Output the (x, y) coordinate of the center of the cell containing the given text.  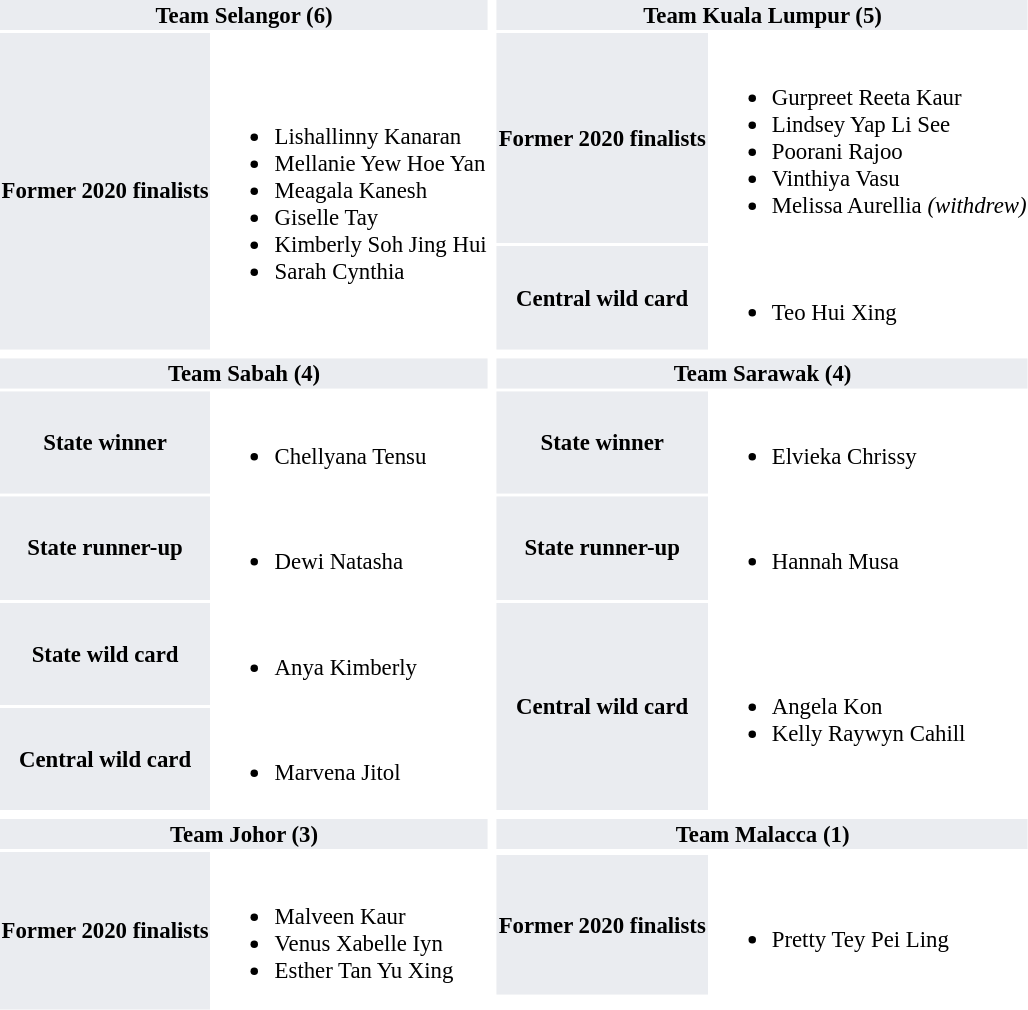
Lishallinny KanaranMellanie Yew Hoe YanMeagala KaneshGiselle TayKimberly Soh Jing HuiSarah Cynthia (350, 191)
Angela KonKelly Raywyn Cahill (869, 706)
Anya Kimberly (350, 654)
Team Sabah (4) (244, 373)
Chellyana Tensu (350, 442)
Malveen KaurVenus Xabelle IynEsther Tan Yu Xing (350, 930)
State wild card (105, 654)
Team Sarawak (4) (762, 373)
Teo Hui Xing (869, 298)
Team Johor (3) (244, 834)
Team Kuala Lumpur (5) (762, 15)
Elvieka Chrissy (869, 442)
Marvena Jitol (350, 760)
Gurpreet Reeta KaurLindsey Yap Li SeePoorani RajooVinthiya VasuMelissa Aurellia (withdrew) (869, 138)
Hannah Musa (869, 548)
Pretty Tey Pei Ling (869, 924)
Team Malacca (1) (762, 834)
Dewi Natasha (350, 548)
Team Selangor (6) (244, 15)
